Output the (x, y) coordinate of the center of the cell containing the given text.  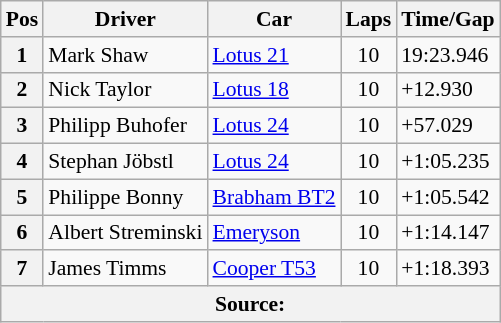
4 (22, 162)
Nick Taylor (125, 90)
3 (22, 126)
Driver (125, 19)
6 (22, 233)
Philippe Bonny (125, 197)
2 (22, 90)
5 (22, 197)
19:23.946 (448, 55)
Time/Gap (448, 19)
Source: (250, 304)
+57.029 (448, 126)
+1:05.235 (448, 162)
Albert Streminski (125, 233)
Laps (369, 19)
+1:05.542 (448, 197)
7 (22, 269)
Car (274, 19)
Lotus 18 (274, 90)
Emeryson (274, 233)
+1:18.393 (448, 269)
Stephan Jöbstl (125, 162)
Lotus 21 (274, 55)
Philipp Buhofer (125, 126)
James Timms (125, 269)
Cooper T53 (274, 269)
Brabham BT2 (274, 197)
+1:14.147 (448, 233)
Mark Shaw (125, 55)
1 (22, 55)
+12.930 (448, 90)
Pos (22, 19)
